Detect which cell encompasses the target text, then output its [X, Y] center coordinate. 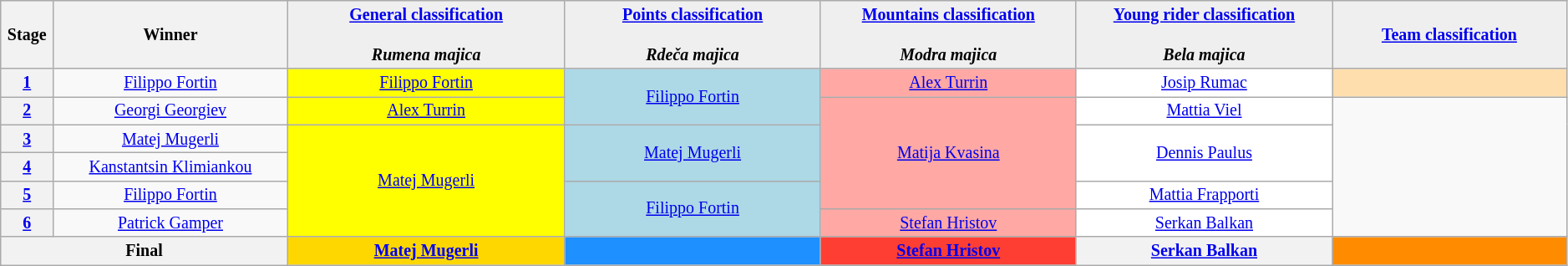
Mountains classificationModra majica [948, 35]
Patrick Gamper [170, 223]
Matija Kvasina [948, 153]
Kanstantsin Klimiankou [170, 167]
Mattia Viel [1204, 110]
Points classificationRdeča majica [693, 35]
6 [27, 223]
Mattia Frapporti [1204, 194]
Team classification [1450, 35]
Dennis Paulus [1204, 152]
Young rider classificationBela majica [1204, 35]
5 [27, 194]
General classificationRumena majica [426, 35]
3 [27, 139]
Winner [170, 35]
2 [27, 110]
Final [145, 251]
1 [27, 84]
Georgi Georgiev [170, 110]
Stage [27, 35]
Josip Rumac [1204, 84]
4 [27, 167]
